Provide the (x, y) coordinate of the cell's center where the given text is located.  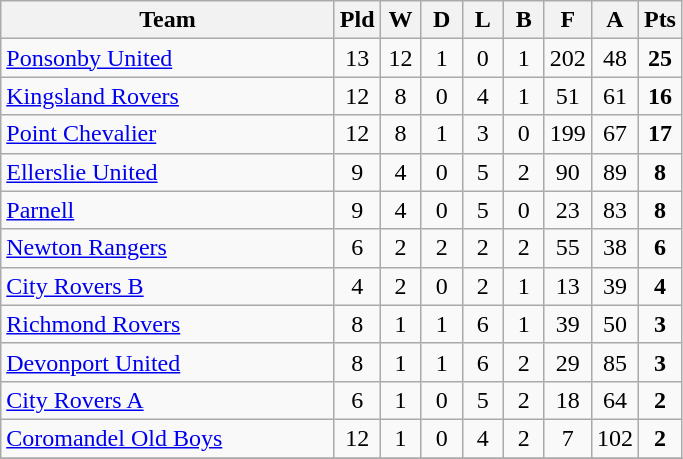
Devonport United (168, 362)
A (614, 20)
Newton Rangers (168, 248)
23 (568, 210)
Kingsland Rovers (168, 96)
Ellerslie United (168, 172)
25 (660, 58)
Point Chevalier (168, 134)
16 (660, 96)
L (482, 20)
90 (568, 172)
Ponsonby United (168, 58)
67 (614, 134)
64 (614, 400)
F (568, 20)
61 (614, 96)
Pts (660, 20)
17 (660, 134)
Pld (357, 20)
W (400, 20)
City Rovers B (168, 286)
83 (614, 210)
102 (614, 438)
7 (568, 438)
89 (614, 172)
50 (614, 324)
51 (568, 96)
Richmond Rovers (168, 324)
18 (568, 400)
38 (614, 248)
City Rovers A (168, 400)
29 (568, 362)
Coromandel Old Boys (168, 438)
D (442, 20)
55 (568, 248)
199 (568, 134)
202 (568, 58)
48 (614, 58)
Team (168, 20)
B (524, 20)
Parnell (168, 210)
85 (614, 362)
